Provide the [x, y] coordinate of the cell's center where the given text is located.  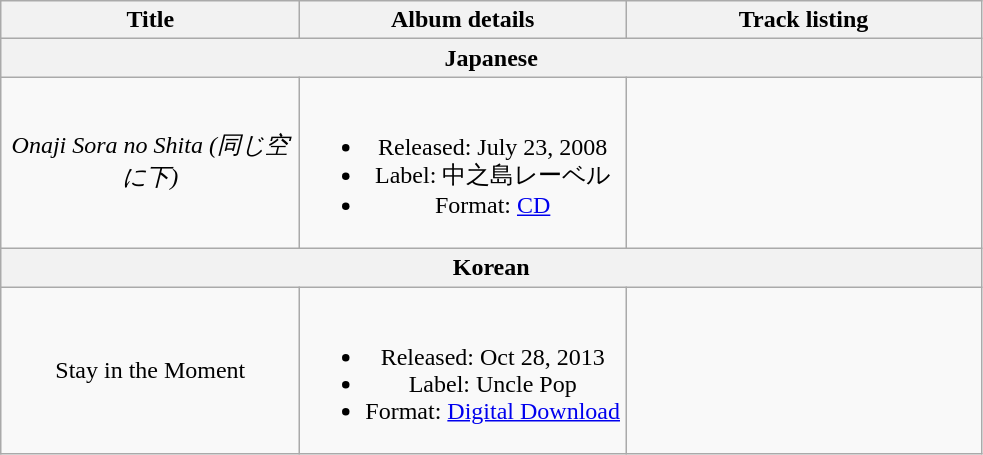
Released: July 23, 2008Label: 中之島レーベルFormat: CD [463, 163]
Released: Oct 28, 2013Label: Uncle PopFormat: Digital Download [463, 370]
Title [150, 20]
Stay in the Moment [150, 370]
Track listing [804, 20]
Album details [463, 20]
Korean [492, 267]
Japanese [492, 58]
Onaji Sora no Shita (同じ空に下) [150, 163]
